Find where the given text appears and provide that cell's center as (X, Y) coordinate. 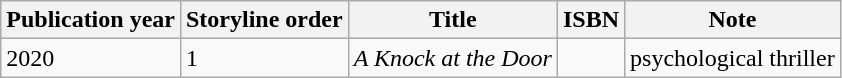
Publication year (91, 20)
Storyline order (264, 20)
A Knock at the Door (452, 58)
psychological thriller (733, 58)
2020 (91, 58)
Title (452, 20)
1 (264, 58)
Note (733, 20)
ISBN (590, 20)
